Detect which cell encompasses the target text, then output its [x, y] center coordinate. 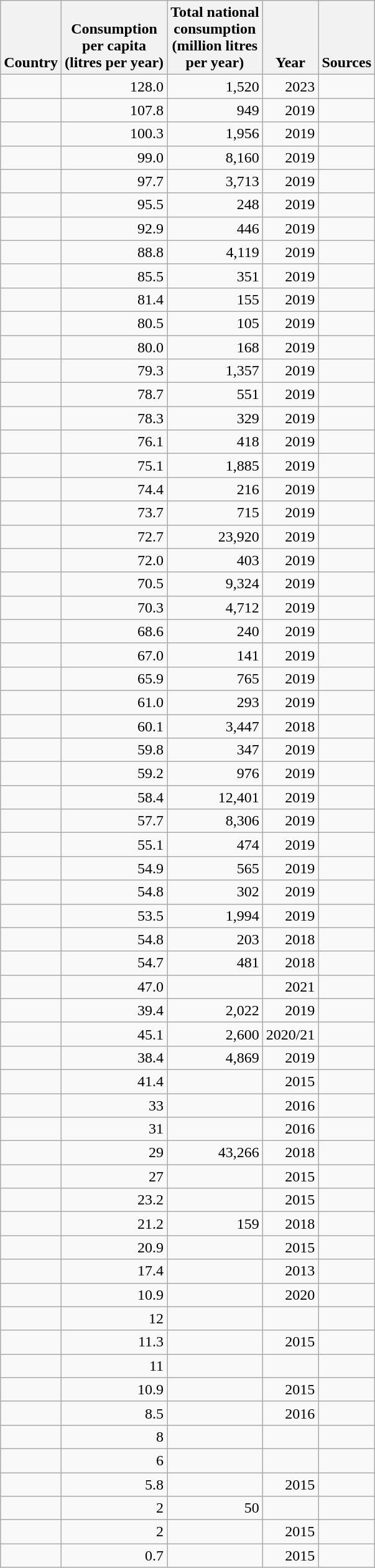
8,306 [215, 821]
248 [215, 205]
54.7 [114, 963]
59.2 [114, 774]
21.2 [114, 1224]
976 [215, 774]
481 [215, 963]
Sources [347, 37]
38.4 [114, 1058]
2020/21 [290, 1034]
141 [215, 655]
4,869 [215, 1058]
92.9 [114, 228]
55.1 [114, 845]
53.5 [114, 916]
79.3 [114, 371]
128.0 [114, 87]
74.4 [114, 489]
95.5 [114, 205]
1,885 [215, 466]
159 [215, 1224]
105 [215, 323]
715 [215, 513]
99.0 [114, 157]
3,447 [215, 726]
2020 [290, 1295]
Total nationalconsumption(million litresper year) [215, 37]
45.1 [114, 1034]
446 [215, 228]
97.7 [114, 181]
Consumptionper capita(litres per year) [114, 37]
81.4 [114, 299]
29 [114, 1153]
76.1 [114, 442]
1,357 [215, 371]
1,956 [215, 134]
2023 [290, 87]
949 [215, 110]
8,160 [215, 157]
23,920 [215, 537]
2013 [290, 1271]
20.9 [114, 1247]
80.0 [114, 347]
11.3 [114, 1342]
216 [215, 489]
70.3 [114, 608]
78.3 [114, 418]
Year [290, 37]
351 [215, 276]
50 [215, 1508]
27 [114, 1176]
565 [215, 868]
31 [114, 1129]
2021 [290, 987]
240 [215, 631]
47.0 [114, 987]
168 [215, 347]
155 [215, 299]
474 [215, 845]
3,713 [215, 181]
43,266 [215, 1153]
23.2 [114, 1200]
8 [114, 1437]
551 [215, 395]
33 [114, 1105]
17.4 [114, 1271]
54.9 [114, 868]
8.5 [114, 1413]
68.6 [114, 631]
2,022 [215, 1010]
1,520 [215, 87]
293 [215, 702]
100.3 [114, 134]
0.7 [114, 1556]
65.9 [114, 678]
72.0 [114, 560]
11 [114, 1366]
347 [215, 750]
39.4 [114, 1010]
12 [114, 1318]
4,119 [215, 252]
88.8 [114, 252]
203 [215, 939]
1,994 [215, 916]
12,401 [215, 797]
2,600 [215, 1034]
57.7 [114, 821]
73.7 [114, 513]
6 [114, 1460]
302 [215, 892]
59.8 [114, 750]
70.5 [114, 584]
41.4 [114, 1081]
80.5 [114, 323]
72.7 [114, 537]
67.0 [114, 655]
75.1 [114, 466]
4,712 [215, 608]
9,324 [215, 584]
Country [31, 37]
418 [215, 442]
60.1 [114, 726]
107.8 [114, 110]
58.4 [114, 797]
61.0 [114, 702]
765 [215, 678]
5.8 [114, 1485]
329 [215, 418]
403 [215, 560]
78.7 [114, 395]
85.5 [114, 276]
